Return [X, Y] of the center of cell containing provided text 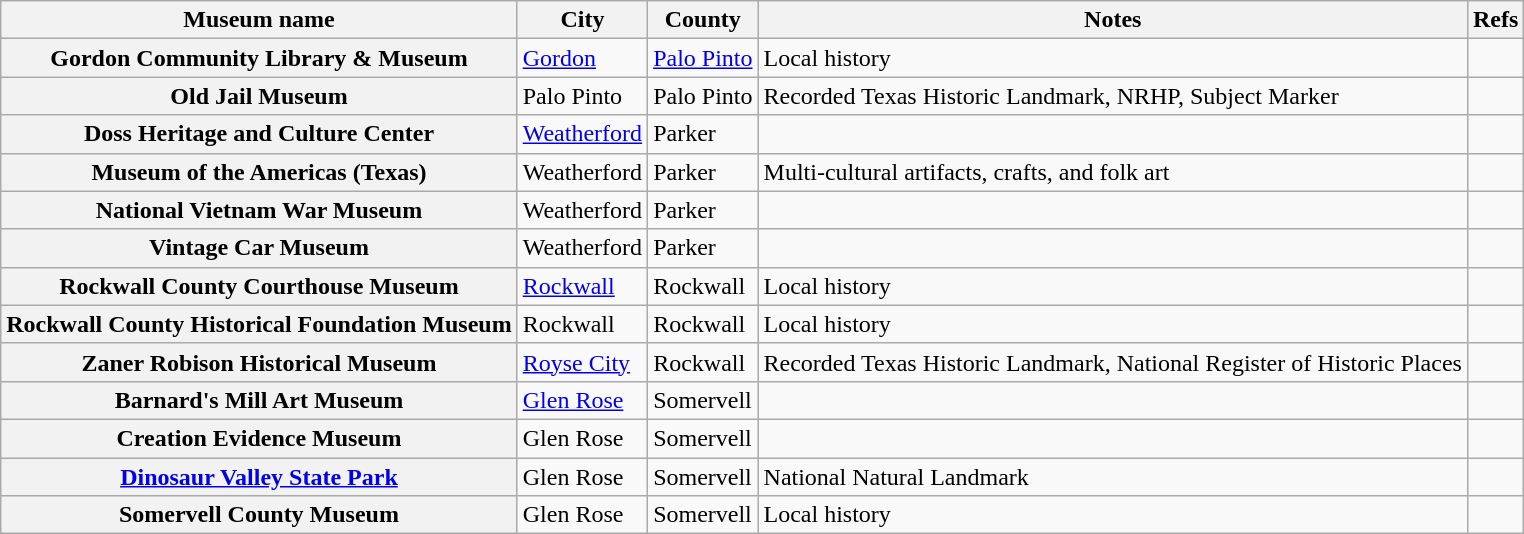
Royse City [582, 362]
Dinosaur Valley State Park [259, 477]
Somervell County Museum [259, 515]
County [703, 20]
Gordon Community Library & Museum [259, 58]
Zaner Robison Historical Museum [259, 362]
Gordon [582, 58]
Rockwall County Historical Foundation Museum [259, 324]
Old Jail Museum [259, 96]
Vintage Car Museum [259, 248]
Multi-cultural artifacts, crafts, and folk art [1112, 172]
Barnard's Mill Art Museum [259, 400]
National Vietnam War Museum [259, 210]
Refs [1495, 20]
Rockwall County Courthouse Museum [259, 286]
Recorded Texas Historic Landmark, NRHP, Subject Marker [1112, 96]
Creation Evidence Museum [259, 438]
Recorded Texas Historic Landmark, National Register of Historic Places [1112, 362]
Museum name [259, 20]
City [582, 20]
National Natural Landmark [1112, 477]
Museum of the Americas (Texas) [259, 172]
Doss Heritage and Culture Center [259, 134]
Notes [1112, 20]
